Scan for the cell matching the given text and deliver its [X, Y] coordinate at center. 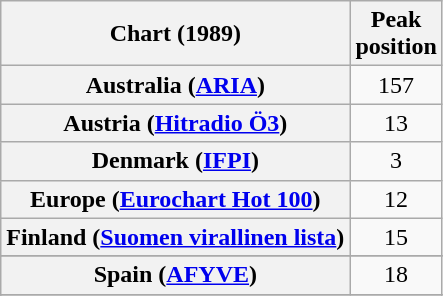
Denmark (IFPI) [176, 161]
12 [396, 199]
Australia (ARIA) [176, 85]
Austria (Hitradio Ö3) [176, 123]
15 [396, 237]
Spain (AFYVE) [176, 275]
Finland (Suomen virallinen lista) [176, 237]
18 [396, 275]
Europe (Eurochart Hot 100) [176, 199]
13 [396, 123]
157 [396, 85]
Chart (1989) [176, 34]
3 [396, 161]
Peakposition [396, 34]
